Locate the cell with the specified text and output its [x, y] center coordinate. 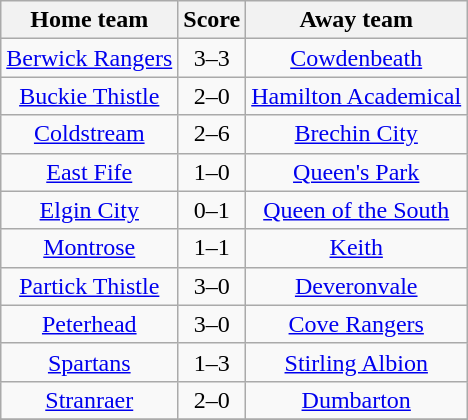
Spartans [90, 362]
Cove Rangers [356, 324]
1–3 [212, 362]
Elgin City [90, 210]
Stranraer [90, 400]
Coldstream [90, 134]
1–1 [212, 248]
Home team [90, 20]
Dumbarton [356, 400]
Stirling Albion [356, 362]
Cowdenbeath [356, 58]
2–6 [212, 134]
Away team [356, 20]
Queen of the South [356, 210]
1–0 [212, 172]
Queen's Park [356, 172]
Berwick Rangers [90, 58]
Deveronvale [356, 286]
Keith [356, 248]
Montrose [90, 248]
Peterhead [90, 324]
0–1 [212, 210]
Hamilton Academical [356, 96]
Buckie Thistle [90, 96]
Score [212, 20]
3–3 [212, 58]
Brechin City [356, 134]
Partick Thistle [90, 286]
East Fife [90, 172]
